Determine the [X, Y] coordinate at the center of the cell enclosing the given text.  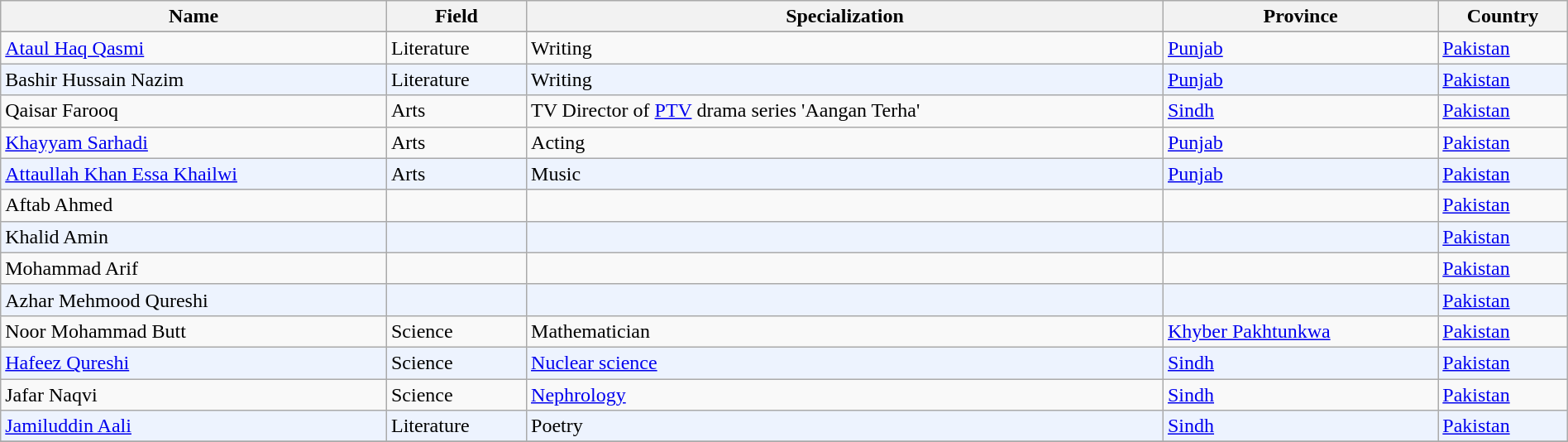
Aftab Ahmed [194, 205]
Acting [845, 142]
Qaisar Farooq [194, 111]
Province [1300, 17]
Khalid Amin [194, 237]
Jafar Naqvi [194, 395]
Jamiluddin Aali [194, 426]
Country [1503, 17]
Attaullah Khan Essa Khailwi [194, 174]
TV Director of PTV drama series 'Aangan Terha' [845, 111]
Bashir Hussain Nazim [194, 79]
Mathematician [845, 331]
Poetry [845, 426]
Specialization [845, 17]
Nephrology [845, 395]
Ataul Haq Qasmi [194, 48]
Mohammad Arif [194, 268]
Noor Mohammad Butt [194, 331]
Music [845, 174]
Khayyam Sarhadi [194, 142]
Hafeez Qureshi [194, 363]
Azhar Mehmood Qureshi [194, 300]
Nuclear science [845, 363]
Khyber Pakhtunkwa [1300, 331]
Field [457, 17]
Name [194, 17]
